Identify which cell holds the provided text, then report its [X, Y] central coordinate. 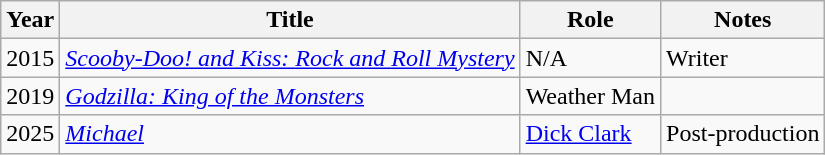
Notes [743, 20]
Michael [290, 134]
N/A [590, 58]
Writer [743, 58]
Post-production [743, 134]
Scooby-Doo! and Kiss: Rock and Roll Mystery [290, 58]
Weather Man [590, 96]
Title [290, 20]
2015 [30, 58]
Dick Clark [590, 134]
Role [590, 20]
Godzilla: King of the Monsters [290, 96]
2025 [30, 134]
2019 [30, 96]
Year [30, 20]
